Return [X, Y] of the center of cell containing provided text 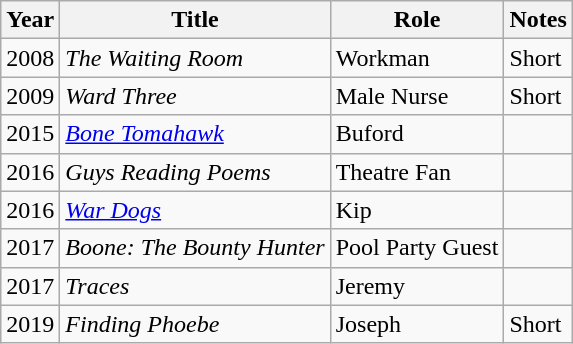
Finding Phoebe [195, 324]
Jeremy [417, 286]
Buford [417, 134]
Ward Three [195, 96]
Notes [538, 20]
Year [30, 20]
The Waiting Room [195, 58]
2019 [30, 324]
2009 [30, 96]
Boone: The Bounty Hunter [195, 248]
Kip [417, 210]
Pool Party Guest [417, 248]
Theatre Fan [417, 172]
Guys Reading Poems [195, 172]
Role [417, 20]
Title [195, 20]
Joseph [417, 324]
2008 [30, 58]
2015 [30, 134]
Workman [417, 58]
Traces [195, 286]
Male Nurse [417, 96]
Bone Tomahawk [195, 134]
War Dogs [195, 210]
